Return the [x, y] coordinate for the center point of the cell that contains the specified text.  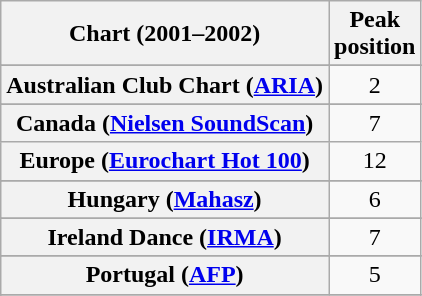
Europe (Eurochart Hot 100) [165, 161]
5 [374, 275]
Chart (2001–2002) [165, 34]
Peakposition [374, 34]
Hungary (Mahasz) [165, 199]
Ireland Dance (IRMA) [165, 237]
Portugal (AFP) [165, 275]
Canada (Nielsen SoundScan) [165, 123]
Australian Club Chart (ARIA) [165, 85]
2 [374, 85]
6 [374, 199]
12 [374, 161]
